Determine the [x, y] coordinate at the center of the cell enclosing the given text.  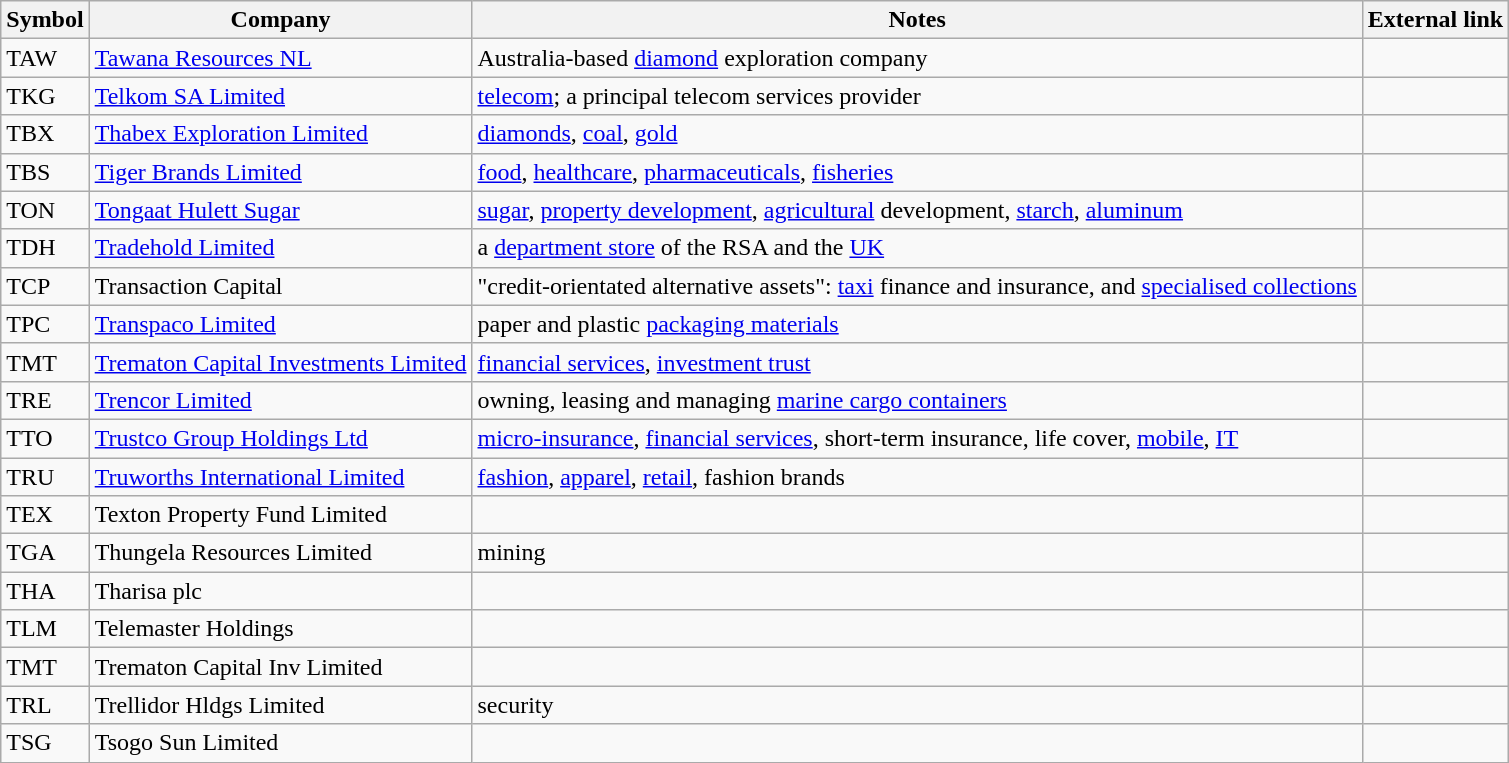
TSG [45, 743]
TRU [45, 477]
mining [917, 553]
Trellidor Hldgs Limited [280, 705]
TRE [45, 400]
TBX [45, 134]
Company [280, 20]
Trematon Capital Inv Limited [280, 667]
micro-insurance, financial services, short-term insurance, life cover, mobile, IT [917, 438]
Symbol [45, 20]
External link [1435, 20]
sugar, property development, agricultural development, starch, aluminum [917, 210]
TAW [45, 58]
owning, leasing and managing marine cargo containers [917, 400]
TTO [45, 438]
THA [45, 591]
Trematon Capital Investments Limited [280, 362]
Australia-based diamond exploration company [917, 58]
Thabex Exploration Limited [280, 134]
Tsogo Sun Limited [280, 743]
Notes [917, 20]
Tradehold Limited [280, 248]
Transaction Capital [280, 286]
a department store of the RSA and the UK [917, 248]
Transpaco Limited [280, 324]
food, healthcare, pharmaceuticals, fisheries [917, 172]
fashion, apparel, retail, fashion brands [917, 477]
paper and plastic packaging materials [917, 324]
TPC [45, 324]
Tongaat Hulett Sugar [280, 210]
financial services, investment trust [917, 362]
Trustco Group Holdings Ltd [280, 438]
security [917, 705]
TEX [45, 515]
Tiger Brands Limited [280, 172]
TRL [45, 705]
TBS [45, 172]
"credit-orientated alternative assets": taxi finance and insurance, and specialised collections [917, 286]
Trencor Limited [280, 400]
Tharisa plc [280, 591]
TGA [45, 553]
TDH [45, 248]
TKG [45, 96]
TON [45, 210]
telecom; a principal telecom services provider [917, 96]
Thungela Resources Limited [280, 553]
Texton Property Fund Limited [280, 515]
Telemaster Holdings [280, 629]
TCP [45, 286]
Tawana Resources NL [280, 58]
Truworths International Limited [280, 477]
diamonds, coal, gold [917, 134]
Telkom SA Limited [280, 96]
TLM [45, 629]
